From the cell containing the given text, extract its center point as [x, y] coordinate. 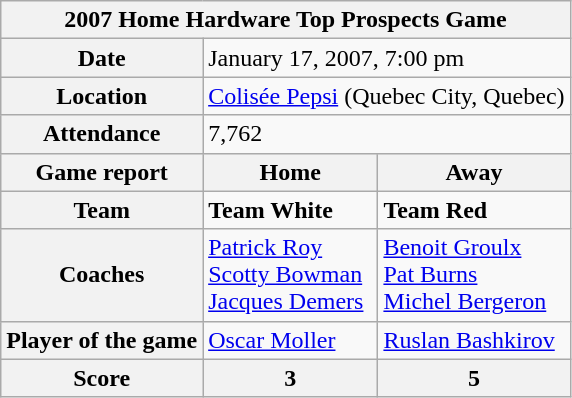
Coaches [102, 275]
Score [102, 378]
Team White [290, 210]
Colisée Pepsi (Quebec City, Quebec) [386, 96]
Team Red [474, 210]
Date [102, 58]
Game report [102, 172]
Oscar Moller [290, 340]
Attendance [102, 134]
Player of the game [102, 340]
Benoit GroulxPat BurnsMichel Bergeron [474, 275]
5 [474, 378]
Home [290, 172]
Away [474, 172]
Team [102, 210]
Ruslan Bashkirov [474, 340]
Location [102, 96]
3 [290, 378]
7,762 [386, 134]
2007 Home Hardware Top Prospects Game [286, 20]
Patrick RoyScotty BowmanJacques Demers [290, 275]
January 17, 2007, 7:00 pm [386, 58]
